From the cell containing the given text, extract its center point as (X, Y) coordinate. 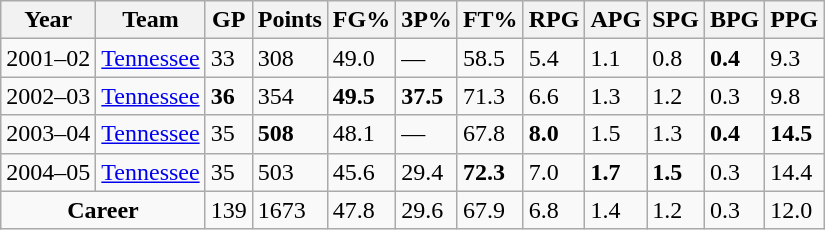
1.4 (616, 210)
2001–02 (48, 58)
139 (228, 210)
72.3 (490, 172)
2002–03 (48, 96)
1673 (290, 210)
12.0 (794, 210)
8.0 (554, 134)
RPG (554, 20)
SPG (676, 20)
9.3 (794, 58)
58.5 (490, 58)
47.8 (361, 210)
67.9 (490, 210)
0.8 (676, 58)
2004–05 (48, 172)
29.4 (427, 172)
3P% (427, 20)
49.0 (361, 58)
503 (290, 172)
49.5 (361, 96)
308 (290, 58)
67.8 (490, 134)
FG% (361, 20)
5.4 (554, 58)
14.4 (794, 172)
Points (290, 20)
36 (228, 96)
GP (228, 20)
45.6 (361, 172)
1.1 (616, 58)
6.6 (554, 96)
Team (150, 20)
PPG (794, 20)
Year (48, 20)
37.5 (427, 96)
7.0 (554, 172)
33 (228, 58)
354 (290, 96)
APG (616, 20)
9.8 (794, 96)
1.7 (616, 172)
71.3 (490, 96)
14.5 (794, 134)
BPG (734, 20)
29.6 (427, 210)
2003–04 (48, 134)
Career (103, 210)
508 (290, 134)
48.1 (361, 134)
6.8 (554, 210)
FT% (490, 20)
